From the cell containing the given text, extract its center point as (x, y) coordinate. 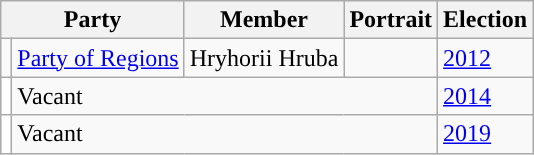
2019 (486, 134)
Election (486, 20)
Portrait (391, 20)
2014 (486, 96)
Party of Regions (98, 58)
2012 (486, 58)
Hryhorii Hruba (264, 58)
Party (92, 20)
Member (264, 20)
